Return [X, Y] of the center of cell containing provided text 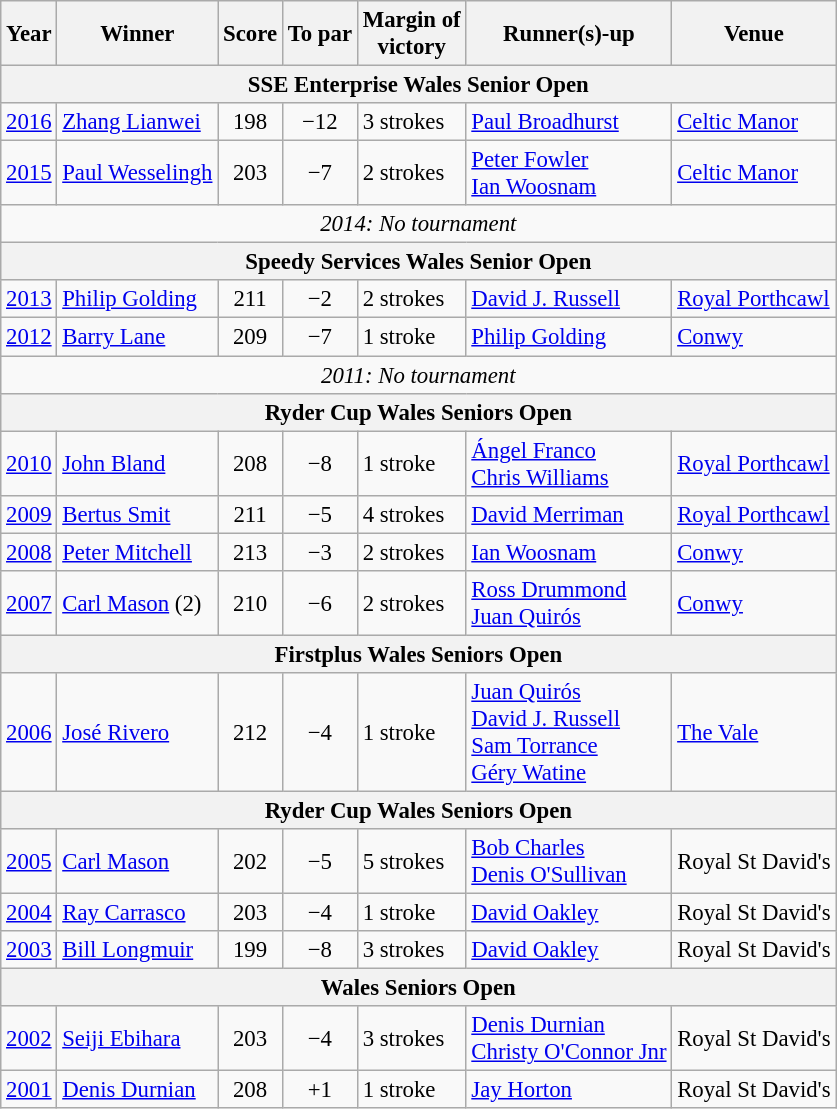
Denis Durnian Christy O'Connor Jnr [569, 1038]
212 [250, 732]
+1 [320, 1090]
Winner [138, 34]
Seiji Ebihara [138, 1038]
2004 [29, 913]
David Merriman [569, 514]
Carl Mason (2) [138, 604]
2011: No tournament [418, 375]
2008 [29, 552]
2002 [29, 1038]
Jay Horton [569, 1090]
5 strokes [412, 862]
Paul Broadhurst [569, 122]
Denis Durnian [138, 1090]
To par [320, 34]
Carl Mason [138, 862]
2015 [29, 174]
Bertus Smit [138, 514]
José Rivero [138, 732]
2013 [29, 299]
Ray Carrasco [138, 913]
Bob Charles Denis O'Sullivan [569, 862]
2006 [29, 732]
Firstplus Wales Seniors Open [418, 654]
Bill Longmuir [138, 950]
Margin ofvictory [412, 34]
Peter Fowler Ian Woosnam [569, 174]
199 [250, 950]
Wales Seniors Open [418, 988]
Venue [754, 34]
Ángel Franco Chris Williams [569, 464]
−2 [320, 299]
202 [250, 862]
213 [250, 552]
210 [250, 604]
SSE Enterprise Wales Senior Open [418, 85]
2012 [29, 337]
The Vale [754, 732]
David J. Russell [569, 299]
2001 [29, 1090]
Year [29, 34]
Barry Lane [138, 337]
2009 [29, 514]
−3 [320, 552]
Juan Quirós David J. Russell Sam Torrance Géry Watine [569, 732]
Ross Drummond Juan Quirós [569, 604]
Runner(s)-up [569, 34]
Paul Wesselingh [138, 174]
2014: No tournament [418, 224]
−6 [320, 604]
2007 [29, 604]
Ian Woosnam [569, 552]
Score [250, 34]
198 [250, 122]
2016 [29, 122]
2010 [29, 464]
John Bland [138, 464]
4 strokes [412, 514]
2003 [29, 950]
2005 [29, 862]
Peter Mitchell [138, 552]
Zhang Lianwei [138, 122]
Speedy Services Wales Senior Open [418, 262]
−12 [320, 122]
209 [250, 337]
